Detect which cell encompasses the target text, then output its (X, Y) center coordinate. 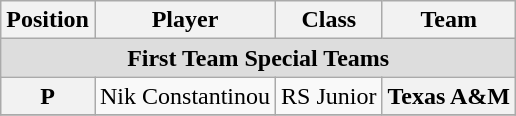
Nik Constantinou (184, 96)
Class (329, 20)
Player (184, 20)
First Team Special Teams (258, 58)
P (48, 96)
Team (449, 20)
Position (48, 20)
RS Junior (329, 96)
Texas A&M (449, 96)
